Output the [x, y] coordinate of the center of the cell containing the given text.  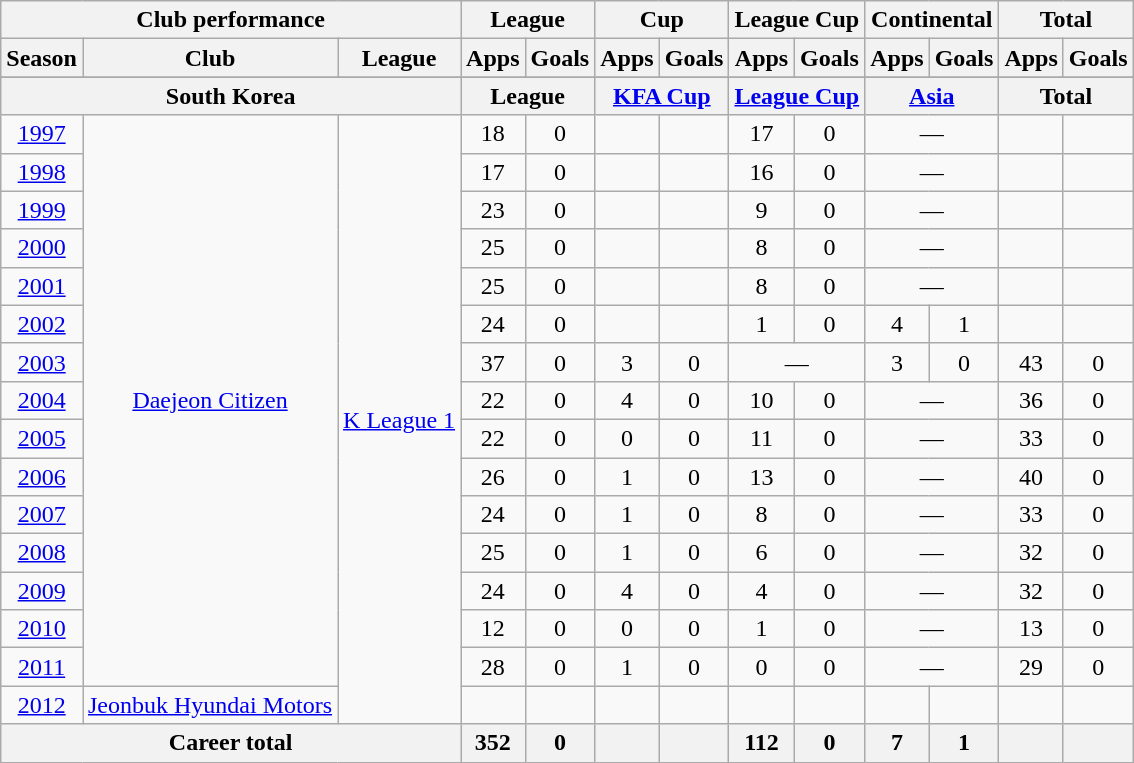
43 [1031, 362]
KFA Cup [662, 96]
Daejeon Citizen [210, 400]
2012 [42, 705]
18 [493, 134]
10 [762, 400]
352 [493, 743]
2011 [42, 667]
9 [762, 210]
Continental [932, 20]
Asia [932, 96]
23 [493, 210]
1997 [42, 134]
37 [493, 362]
2001 [42, 286]
2002 [42, 324]
Jeonbuk Hyundai Motors [210, 705]
2004 [42, 400]
Season [42, 58]
South Korea [231, 96]
2008 [42, 553]
2009 [42, 591]
11 [762, 438]
26 [493, 477]
28 [493, 667]
2000 [42, 248]
2005 [42, 438]
2003 [42, 362]
29 [1031, 667]
K League 1 [400, 420]
12 [493, 629]
2006 [42, 477]
36 [1031, 400]
1998 [42, 172]
Club performance [231, 20]
Cup [662, 20]
2007 [42, 515]
2010 [42, 629]
Career total [231, 743]
7 [897, 743]
112 [762, 743]
6 [762, 553]
Club [210, 58]
40 [1031, 477]
16 [762, 172]
1999 [42, 210]
